Capture the cell that displays the provided text and extract its [X, Y] central coordinate. 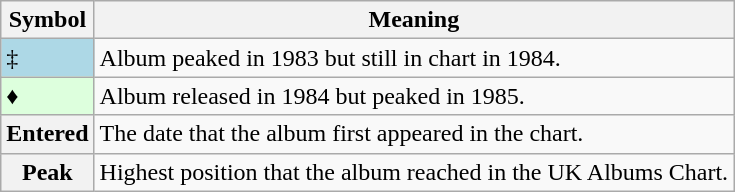
‡ [48, 58]
The date that the album first appeared in the chart. [414, 134]
Highest position that the album reached in the UK Albums Chart. [414, 172]
Peak [48, 172]
Album peaked in 1983 but still in chart in 1984. [414, 58]
Album released in 1984 but peaked in 1985. [414, 96]
Meaning [414, 20]
Entered [48, 134]
♦ [48, 96]
Symbol [48, 20]
